Return [x, y] of the center of cell containing provided text 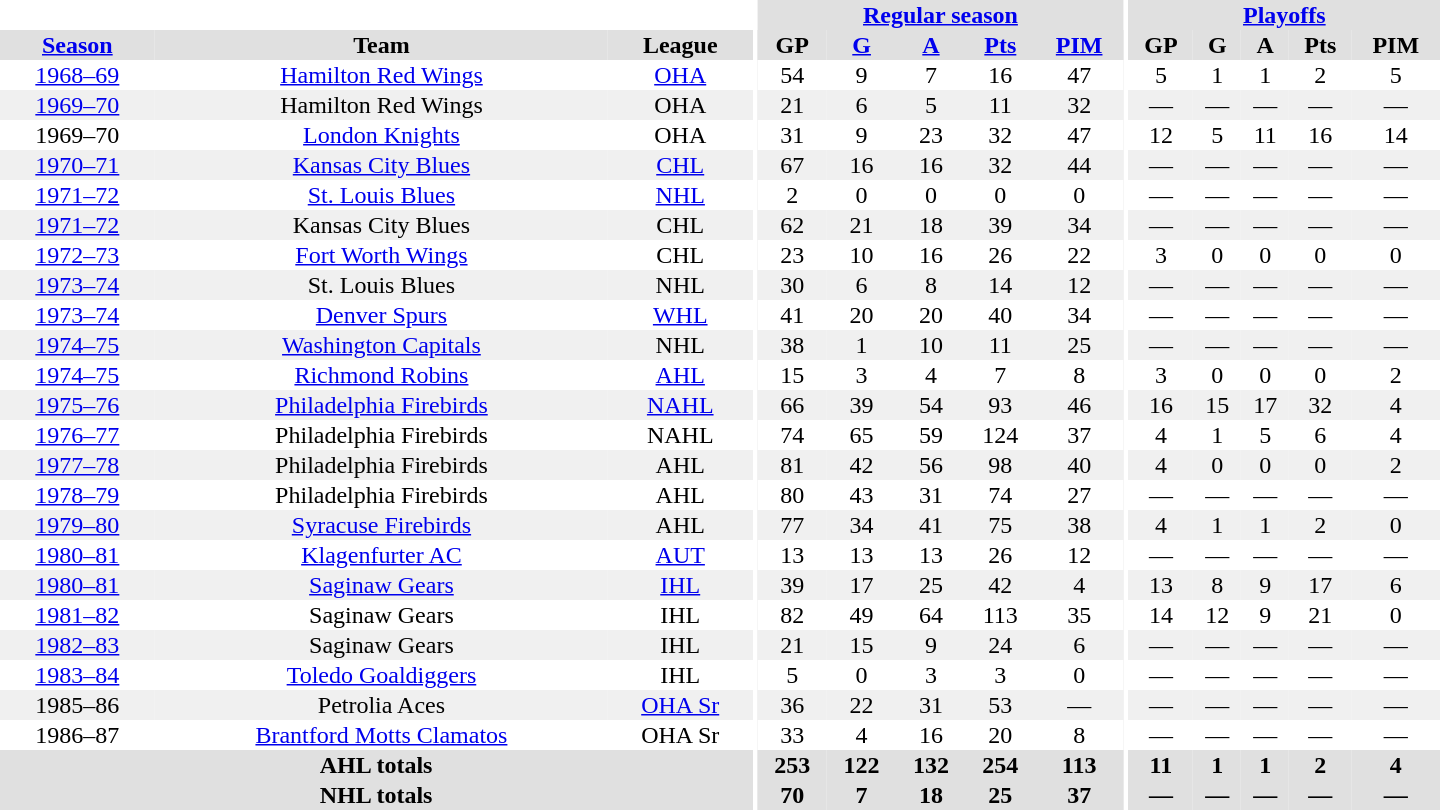
Richmond Robins [382, 375]
1972–73 [78, 255]
Toledo Goaldiggers [382, 675]
49 [862, 615]
Fort Worth Wings [382, 255]
Brantford Motts Clamatos [382, 735]
66 [792, 405]
1985–86 [78, 705]
1981–82 [78, 615]
AUT [680, 555]
Season [78, 45]
80 [792, 495]
56 [930, 465]
46 [1079, 405]
82 [792, 615]
League [680, 45]
43 [862, 495]
Washington Capitals [382, 345]
67 [792, 165]
NHL totals [376, 795]
WHL [680, 315]
1970–71 [78, 165]
Regular season [941, 15]
27 [1079, 495]
53 [1000, 705]
254 [1000, 765]
1983–84 [78, 675]
77 [792, 525]
1968–69 [78, 75]
62 [792, 225]
81 [792, 465]
Klagenfurter AC [382, 555]
124 [1000, 435]
30 [792, 285]
Team [382, 45]
59 [930, 435]
1979–80 [78, 525]
35 [1079, 615]
Syracuse Firebirds [382, 525]
1978–79 [78, 495]
93 [1000, 405]
75 [1000, 525]
1975–76 [78, 405]
132 [930, 765]
Denver Spurs [382, 315]
64 [930, 615]
122 [862, 765]
AHL totals [376, 765]
33 [792, 735]
London Knights [382, 135]
65 [862, 435]
98 [1000, 465]
24 [1000, 645]
253 [792, 765]
1976–77 [78, 435]
44 [1079, 165]
1982–83 [78, 645]
1986–87 [78, 735]
1977–78 [78, 465]
36 [792, 705]
Petrolia Aces [382, 705]
70 [792, 795]
Playoffs [1284, 15]
